Identify which cell holds the provided text, then report its [X, Y] central coordinate. 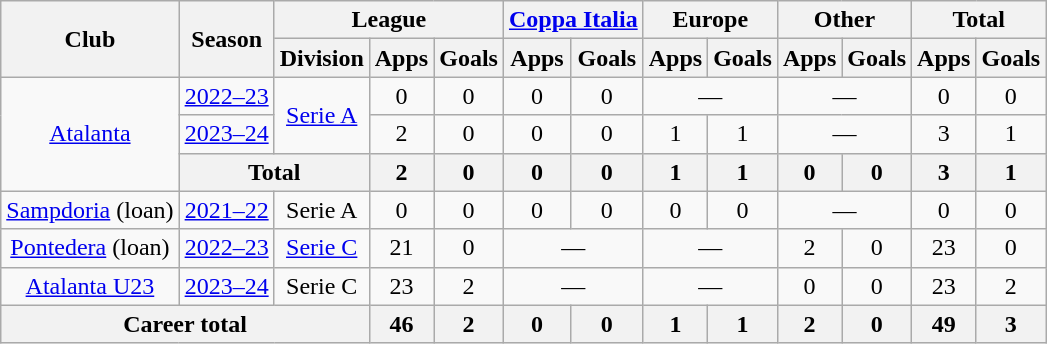
46 [401, 324]
49 [944, 324]
Sampdoria (loan) [90, 210]
League [388, 20]
21 [401, 248]
2021–22 [226, 210]
Club [90, 39]
Europe [710, 20]
Other [844, 20]
Season [226, 39]
Pontedera (loan) [90, 248]
Division [322, 58]
Coppa Italia [573, 20]
Atalanta U23 [90, 286]
Career total [186, 324]
Atalanta [90, 134]
